Return the [x, y] coordinate for the center point of the cell that contains the specified text.  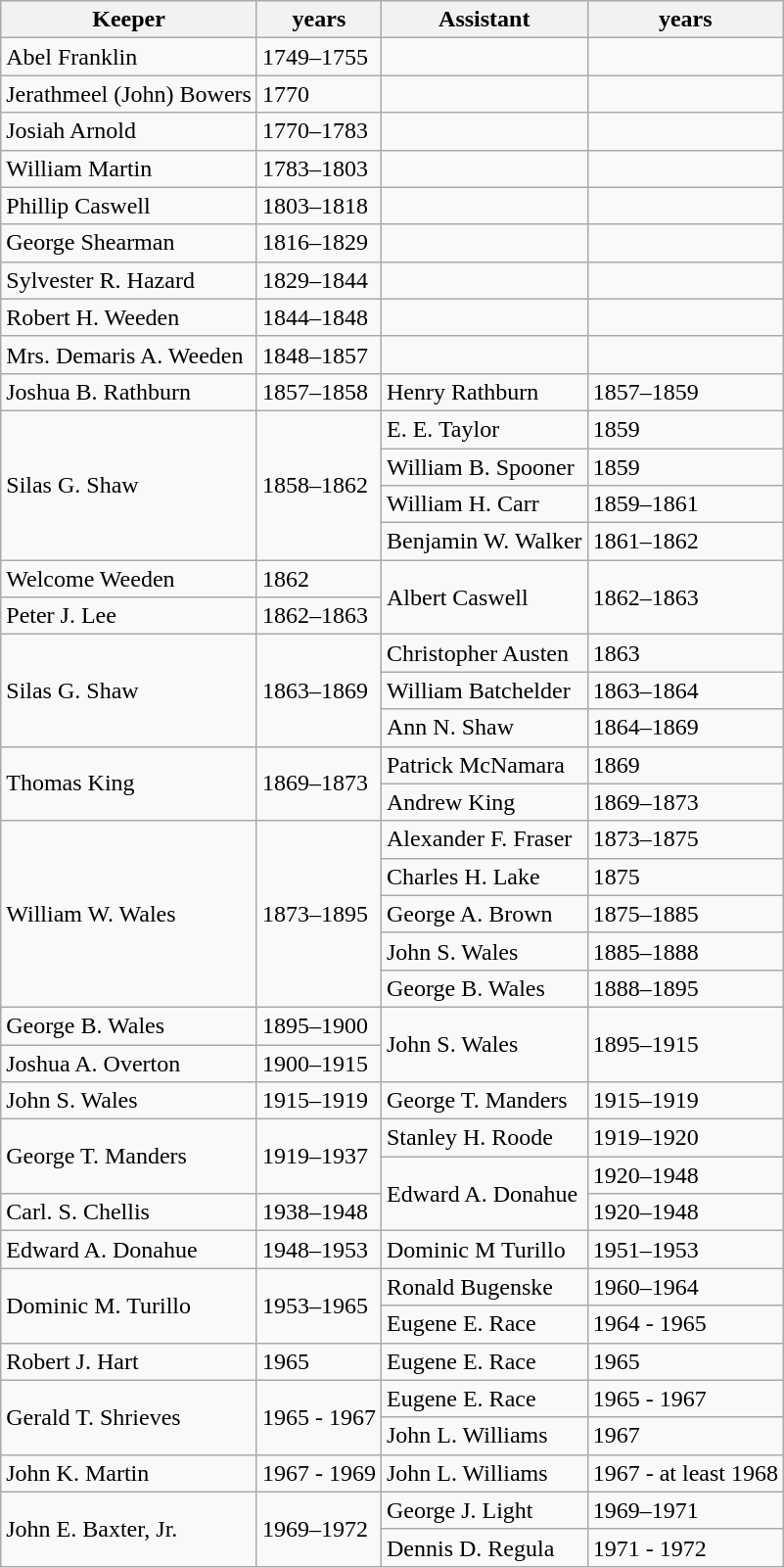
Gerald T. Shrieves [129, 1417]
John K. Martin [129, 1473]
1888–1895 [685, 988]
1875–1885 [685, 914]
William B. Spooner [484, 467]
1863–1869 [319, 690]
Benjamin W. Walker [484, 542]
1969–1971 [685, 1510]
Mrs. Demaris A. Weeden [129, 355]
Assistant [484, 20]
Dennis D. Regula [484, 1547]
William H. Carr [484, 504]
1967 - at least 1968 [685, 1473]
1848–1857 [319, 355]
1803–1818 [319, 206]
1885–1888 [685, 951]
1829–1844 [319, 280]
1900–1915 [319, 1063]
1960–1964 [685, 1287]
William W. Wales [129, 914]
1953–1965 [319, 1306]
Robert J. Hart [129, 1361]
Andrew King [484, 802]
1967 - 1969 [319, 1473]
1863–1864 [685, 690]
1861–1862 [685, 542]
Stanley H. Roode [484, 1138]
Dominic M. Turillo [129, 1306]
George A. Brown [484, 914]
1816–1829 [319, 243]
Keeper [129, 20]
Ronald Bugenske [484, 1287]
1919–1920 [685, 1138]
George J. Light [484, 1510]
Sylvester R. Hazard [129, 280]
1783–1803 [319, 168]
William Martin [129, 168]
Henry Rathburn [484, 392]
1938–1948 [319, 1212]
1859–1861 [685, 504]
1895–1915 [685, 1044]
1869 [685, 765]
1863 [685, 653]
Peter J. Lee [129, 616]
1895–1900 [319, 1025]
1857–1859 [685, 392]
George Shearman [129, 243]
1969–1972 [319, 1529]
Josiah Arnold [129, 131]
E. E. Taylor [484, 429]
1857–1858 [319, 392]
Patrick McNamara [484, 765]
1749–1755 [319, 57]
Joshua A. Overton [129, 1063]
Dominic M Turillo [484, 1250]
1862 [319, 579]
Phillip Caswell [129, 206]
1844–1848 [319, 317]
Jerathmeel (John) Bowers [129, 94]
Thomas King [129, 783]
1770 [319, 94]
Ann N. Shaw [484, 728]
1770–1783 [319, 131]
1858–1862 [319, 485]
1864–1869 [685, 728]
1873–1895 [319, 914]
1967 [685, 1436]
1919–1937 [319, 1157]
John E. Baxter, Jr. [129, 1529]
1964 - 1965 [685, 1324]
William Batchelder [484, 690]
Albert Caswell [484, 597]
1951–1953 [685, 1250]
Charles H. Lake [484, 877]
Joshua B. Rathburn [129, 392]
1875 [685, 877]
Christopher Austen [484, 653]
Alexander F. Fraser [484, 839]
1948–1953 [319, 1250]
Robert H. Weeden [129, 317]
1873–1875 [685, 839]
Welcome Weeden [129, 579]
Carl. S. Chellis [129, 1212]
Abel Franklin [129, 57]
1971 - 1972 [685, 1547]
